Output the (x, y) coordinate of the center of the cell containing the given text.  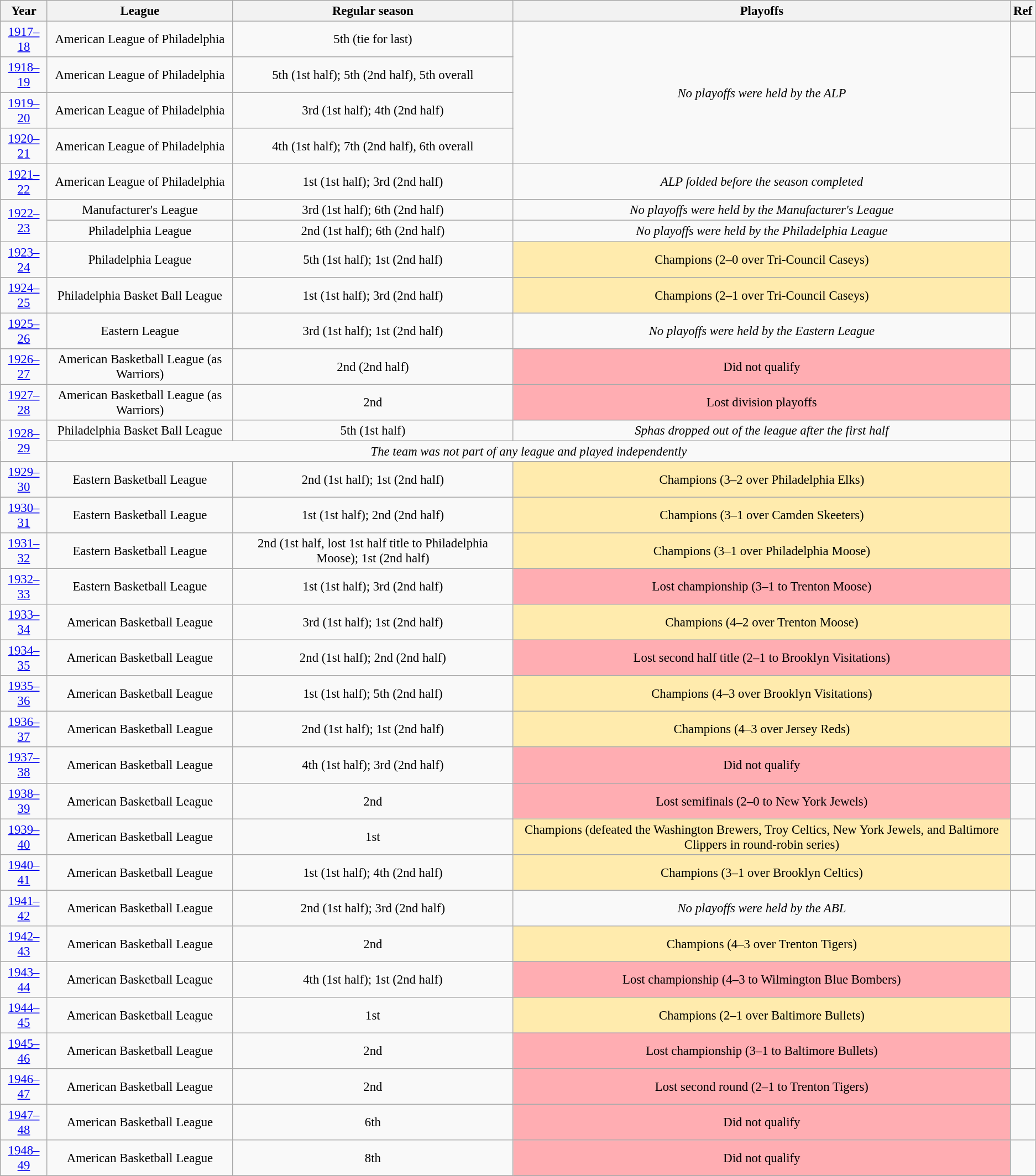
Lost championship (3–1 to Trenton Moose) (762, 587)
Champions (2–1 over Baltimore Bullets) (762, 1015)
1946–47 (24, 1087)
1937–38 (24, 765)
1941–42 (24, 908)
1945–46 (24, 1050)
1924–25 (24, 295)
Champions (4–3 over Brooklyn Visitations) (762, 693)
Playoffs (762, 11)
4th (1st half); 7th (2nd half), 6th overall (373, 146)
2nd (1st half); 3rd (2nd half) (373, 908)
Lost second round (2–1 to Trenton Tigers) (762, 1087)
ALP folded before the season completed (762, 182)
1923–24 (24, 260)
League (139, 11)
Lost semifinals (2–0 to New York Jewels) (762, 801)
1920–21 (24, 146)
6th (373, 1122)
1942–43 (24, 944)
1947–48 (24, 1122)
Champions (2–1 over Tri-Council Caseys) (762, 295)
Sphas dropped out of the league after the first half (762, 431)
3rd (1st half); 4th (2nd half) (373, 111)
1940–41 (24, 872)
3rd (1st half); 6th (2nd half) (373, 211)
Champions (4–3 over Trenton Tigers) (762, 944)
5th (tie for last) (373, 40)
Manufacturer's League (139, 211)
Champions (4–3 over Jersey Reds) (762, 730)
1936–37 (24, 730)
2nd (1st half, lost 1st half title to Philadelphia Moose); 1st (2nd half) (373, 551)
1944–45 (24, 1015)
No playoffs were held by the Philadelphia League (762, 231)
1943–44 (24, 980)
1918–19 (24, 75)
5th (1st half); 1st (2nd half) (373, 260)
1922–23 (24, 221)
1928–29 (24, 441)
5th (1st half) (373, 431)
4th (1st half); 3rd (2nd half) (373, 765)
1934–35 (24, 658)
1921–22 (24, 182)
Champions (4–2 over Trenton Moose) (762, 623)
Champions (defeated the Washington Brewers, Troy Celtics, New York Jewels, and Baltimore Clippers in round-robin series) (762, 837)
1931–32 (24, 551)
1927–28 (24, 403)
5th (1st half); 5th (2nd half), 5th overall (373, 75)
1939–40 (24, 837)
1938–39 (24, 801)
Champions (2–0 over Tri-Council Caseys) (762, 260)
1935–36 (24, 693)
1917–18 (24, 40)
Lost championship (3–1 to Baltimore Bullets) (762, 1050)
Lost division playoffs (762, 403)
4th (1st half); 1st (2nd half) (373, 980)
1932–33 (24, 587)
2nd (1st half); 2nd (2nd half) (373, 658)
Lost championship (4–3 to Wilmington Blue Bombers) (762, 980)
Eastern League (139, 331)
Year (24, 11)
Champions (3–1 over Brooklyn Celtics) (762, 872)
Lost second half title (2–1 to Brooklyn Visitations) (762, 658)
Ref (1023, 11)
No playoffs were held by the Eastern League (762, 331)
No playoffs were held by the ALP (762, 93)
1948–49 (24, 1158)
8th (373, 1158)
1st (1st half); 5th (2nd half) (373, 693)
2nd (1st half); 6th (2nd half) (373, 231)
1930–31 (24, 515)
No playoffs were held by the ABL (762, 908)
1st (1st half); 2nd (2nd half) (373, 515)
1929–30 (24, 480)
1st (1st half); 4th (2nd half) (373, 872)
Champions (3–1 over Camden Skeeters) (762, 515)
The team was not part of any league and played independently (529, 451)
1933–34 (24, 623)
No playoffs were held by the Manufacturer's League (762, 211)
1919–20 (24, 111)
Champions (3–1 over Philadelphia Moose) (762, 551)
2nd (2nd half) (373, 366)
Regular season (373, 11)
1925–26 (24, 331)
Champions (3–2 over Philadelphia Elks) (762, 480)
1926–27 (24, 366)
